Provide the (X, Y) coordinate of the cell's center where the given text is located.  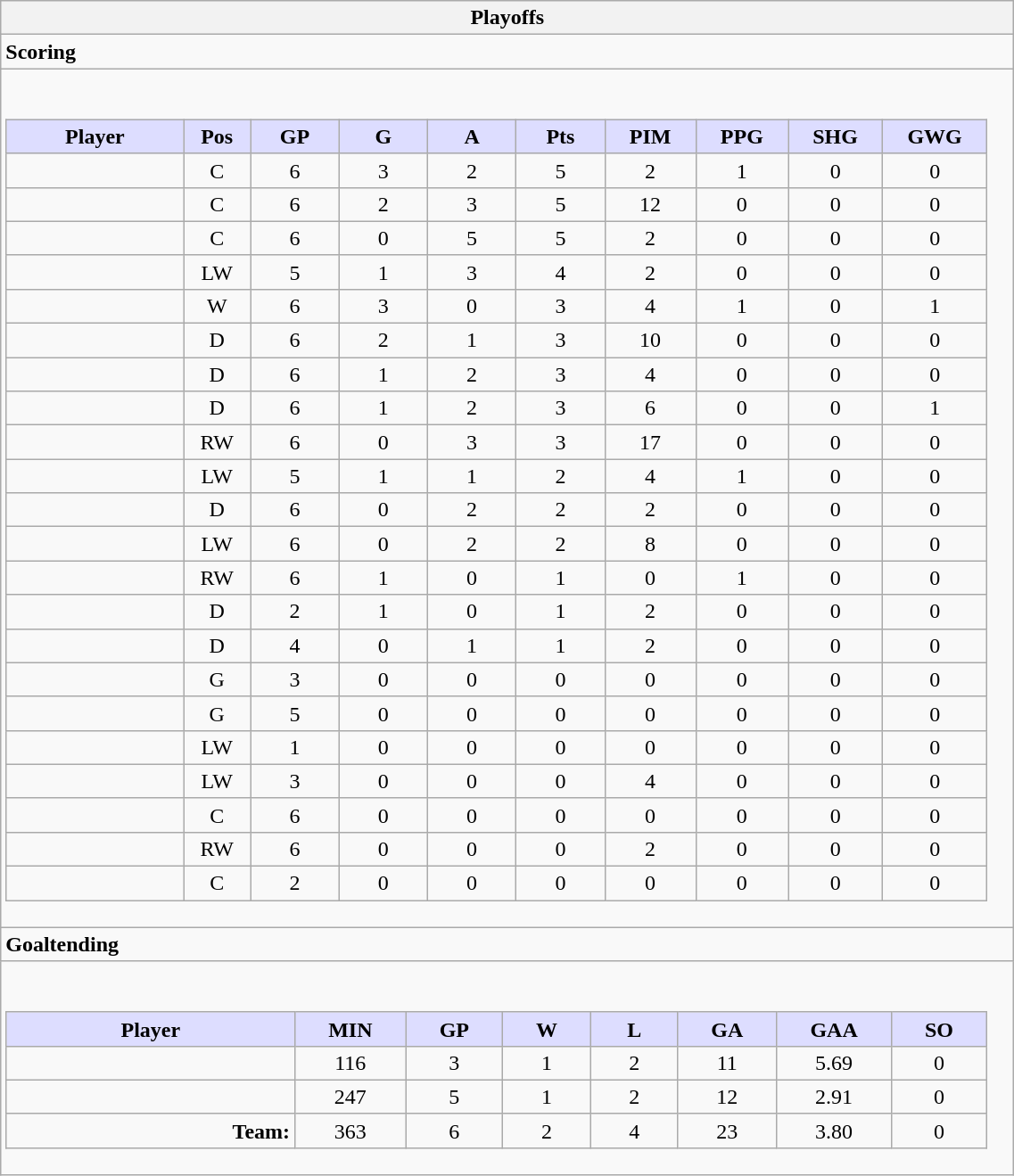
PIM (650, 136)
MIN (350, 1029)
363 (350, 1131)
Player MIN GP W L GA GAA SO 116 3 1 2 11 5.69 0 247 5 1 2 12 2.91 0 Team: 363 6 2 4 23 3.80 0 (507, 1068)
Playoffs (507, 18)
10 (650, 341)
Scoring (507, 52)
L (635, 1029)
Pts (560, 136)
SO (938, 1029)
17 (650, 442)
Goaltending (507, 944)
23 (728, 1131)
11 (728, 1063)
5.69 (834, 1063)
GWG (935, 136)
Pos (218, 136)
2.91 (834, 1097)
A (471, 136)
GA (728, 1029)
SHG (836, 136)
PPG (742, 136)
8 (650, 544)
3.80 (834, 1131)
GAA (834, 1029)
Team: (151, 1131)
116 (350, 1063)
247 (350, 1097)
